Capture the cell that displays the provided text and extract its [x, y] central coordinate. 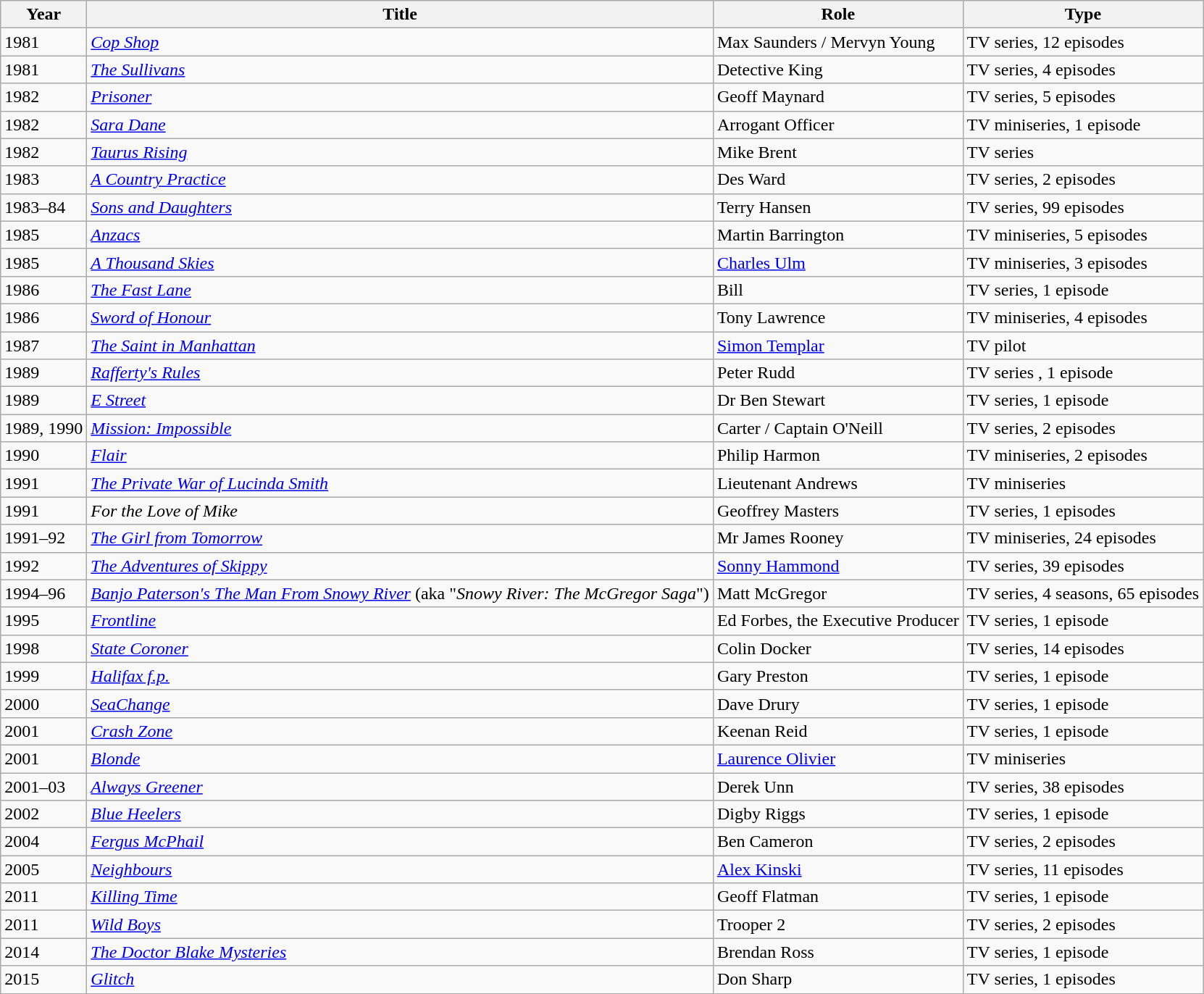
Laurence Olivier [837, 759]
2005 [43, 869]
Crash Zone [400, 731]
Lieutenant Andrews [837, 483]
TV miniseries, 3 episodes [1082, 262]
Geoffrey Masters [837, 511]
The Sullivans [400, 70]
Blonde [400, 759]
Derek Unn [837, 786]
Killing Time [400, 897]
1987 [43, 346]
1998 [43, 648]
Detective King [837, 70]
Trooper 2 [837, 924]
Dave Drury [837, 703]
1983 [43, 180]
SeaChange [400, 703]
For the Love of Mike [400, 511]
Wild Boys [400, 924]
Dr Ben Stewart [837, 401]
Sara Dane [400, 125]
Digby Riggs [837, 814]
Role [837, 14]
Glitch [400, 980]
1994–96 [43, 593]
State Coroner [400, 648]
TV miniseries, 5 episodes [1082, 235]
Banjo Paterson's The Man From Snowy River (aka "Snowy River: The McGregor Saga") [400, 593]
TV series, 5 episodes [1082, 97]
Blue Heelers [400, 814]
TV miniseries, 24 episodes [1082, 538]
1983–84 [43, 207]
Year [43, 14]
TV series [1082, 152]
The Girl from Tomorrow [400, 538]
Cop Shop [400, 42]
The Saint in Manhattan [400, 346]
2004 [43, 842]
Flair [400, 456]
Frontline [400, 621]
Max Saunders / Mervyn Young [837, 42]
Taurus Rising [400, 152]
Don Sharp [837, 980]
Bill [837, 290]
Ben Cameron [837, 842]
TV series, 11 episodes [1082, 869]
TV series, 4 episodes [1082, 70]
TV series, 14 episodes [1082, 648]
Neighbours [400, 869]
Peter Rudd [837, 373]
E Street [400, 401]
1991–92 [43, 538]
Sonny Hammond [837, 566]
Martin Barrington [837, 235]
The Doctor Blake Mysteries [400, 952]
Mission: Impossible [400, 428]
Geoff Flatman [837, 897]
Sons and Daughters [400, 207]
TV series, 12 episodes [1082, 42]
Sword of Honour [400, 317]
2000 [43, 703]
Mr James Rooney [837, 538]
Prisoner [400, 97]
Arrogant Officer [837, 125]
TV miniseries, 1 episode [1082, 125]
Colin Docker [837, 648]
Des Ward [837, 180]
Keenan Reid [837, 731]
1995 [43, 621]
Type [1082, 14]
Carter / Captain O'Neill [837, 428]
2014 [43, 952]
Geoff Maynard [837, 97]
TV series, 39 episodes [1082, 566]
TV pilot [1082, 346]
Alex Kinski [837, 869]
Anzacs [400, 235]
Always Greener [400, 786]
Philip Harmon [837, 456]
Mike Brent [837, 152]
TV series, 99 episodes [1082, 207]
1990 [43, 456]
The Adventures of Skippy [400, 566]
1989, 1990 [43, 428]
TV series , 1 episode [1082, 373]
2001–03 [43, 786]
Matt McGregor [837, 593]
Halifax f.p. [400, 676]
2015 [43, 980]
1999 [43, 676]
Charles Ulm [837, 262]
Rafferty's Rules [400, 373]
The Private War of Lucinda Smith [400, 483]
Tony Lawrence [837, 317]
Terry Hansen [837, 207]
Fergus McPhail [400, 842]
A Country Practice [400, 180]
Title [400, 14]
TV miniseries, 4 episodes [1082, 317]
TV series, 38 episodes [1082, 786]
Brendan Ross [837, 952]
Ed Forbes, the Executive Producer [837, 621]
Simon Templar [837, 346]
Gary Preston [837, 676]
The Fast Lane [400, 290]
A Thousand Skies [400, 262]
2002 [43, 814]
TV miniseries, 2 episodes [1082, 456]
TV series, 4 seasons, 65 episodes [1082, 593]
1992 [43, 566]
